Locate the cell with the specified text and output its [X, Y] center coordinate. 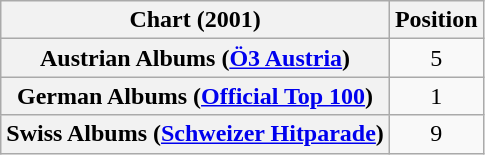
9 [436, 134]
German Albums (Official Top 100) [196, 96]
Austrian Albums (Ö3 Austria) [196, 58]
Position [436, 20]
Chart (2001) [196, 20]
1 [436, 96]
Swiss Albums (Schweizer Hitparade) [196, 134]
5 [436, 58]
